Scan for the cell matching the given text and deliver its (x, y) coordinate at center. 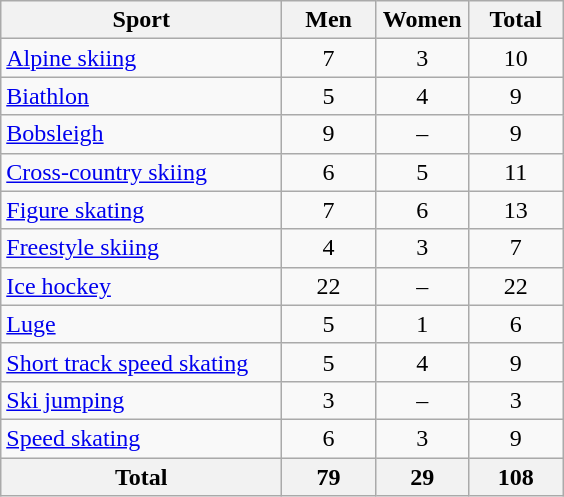
Biathlon (142, 96)
Luge (142, 324)
1 (422, 324)
108 (516, 477)
Alpine skiing (142, 58)
Men (329, 20)
11 (516, 172)
Sport (142, 20)
79 (329, 477)
Women (422, 20)
Bobsleigh (142, 134)
Speed skating (142, 438)
Ice hockey (142, 286)
Ski jumping (142, 400)
Figure skating (142, 210)
13 (516, 210)
29 (422, 477)
Cross-country skiing (142, 172)
Freestyle skiing (142, 248)
Short track speed skating (142, 362)
10 (516, 58)
